From the cell containing the given text, extract its center point as (x, y) coordinate. 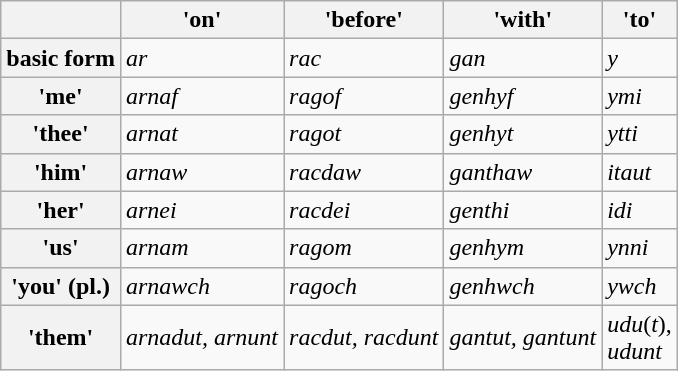
racdei (364, 210)
arnadut, arnunt (202, 338)
arnei (202, 210)
arnam (202, 248)
ywch (640, 286)
ytti (640, 134)
ar (202, 58)
genthi (523, 210)
arnat (202, 134)
'to' (640, 20)
y (640, 58)
arnaw (202, 172)
ragot (364, 134)
genhyf (523, 96)
'thee' (61, 134)
ragoch (364, 286)
idi (640, 210)
'her' (61, 210)
'with' (523, 20)
gantut, gantunt (523, 338)
ragof (364, 96)
gan (523, 58)
'you' (pl.) (61, 286)
genhwch (523, 286)
'on' (202, 20)
racdaw (364, 172)
arnawch (202, 286)
ragom (364, 248)
rac (364, 58)
ynni (640, 248)
'before' (364, 20)
'them' (61, 338)
arnaf (202, 96)
genhym (523, 248)
basic form (61, 58)
ymi (640, 96)
itaut (640, 172)
'us' (61, 248)
'him' (61, 172)
'me' (61, 96)
genhyt (523, 134)
racdut, racdunt (364, 338)
udu(t),udunt (640, 338)
ganthaw (523, 172)
